Search for the cell housing the specified text and yield its [X, Y] center coordinate. 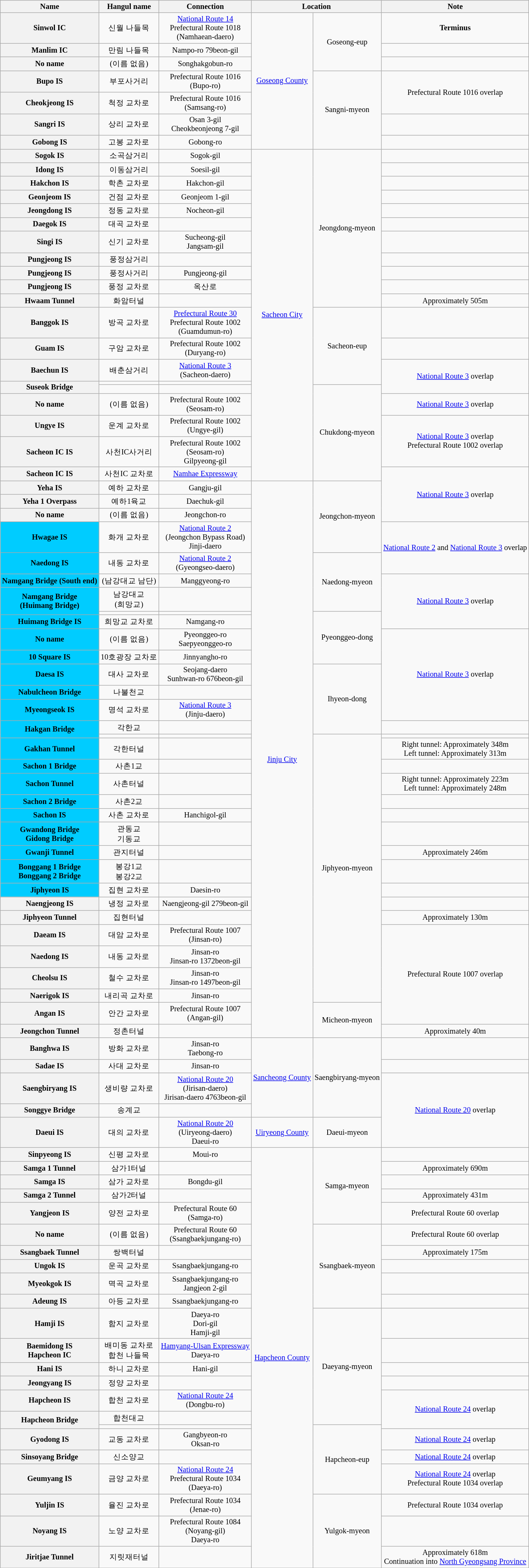
Pungjeong-gil [205, 273]
건점 교차로 [129, 197]
Songgye Bridge [50, 1111]
아등 교차로 [129, 1301]
신소양교 [129, 1457]
Gwanji Tunnel [50, 852]
Naerigok IS [50, 996]
명석 교차로 [129, 710]
소곡삼거리 [129, 156]
Sinwol IC [50, 28]
National Route 20(Uiryeong-daero)Daeui-ro [205, 1132]
Chukdong-myeon [347, 432]
Gobong IS [50, 142]
National Route 3(Jinju-daero) [205, 710]
운계 교차로 [129, 426]
Ihyeon-dong [347, 699]
Approximately 175m [455, 1252]
Prefectural Route 1016(Bupo-ro) [205, 81]
Hani IS [50, 1369]
Uiryeong County [282, 1132]
하니 교차로 [129, 1369]
방화 교차로 [129, 1049]
Banghwa IS [50, 1049]
각한교 [129, 727]
Ssangbaekjungang-roJangjeon 2-gil [205, 1283]
National Route 24Prefectural Route 1034(Daeya-ro) [205, 1479]
안간 교차로 [129, 1013]
Myeongseok IS [50, 710]
Singi IS [50, 242]
Jeongchon Tunnel [50, 1031]
Hani-gil [205, 1369]
Daesa IS [50, 674]
Approximately 431m [455, 1196]
Sacheon City [282, 315]
냉정 교차로 [129, 904]
Prefectural Route 60(Samga-ro) [205, 1213]
Namgang-ro [205, 621]
National Route 24(Dongbu-ro) [205, 1400]
10 Square IS [50, 657]
사촌 교차로 [129, 815]
Ungye IS [50, 426]
Ungok IS [50, 1266]
풍정사거리 [129, 273]
Gyodong IS [50, 1439]
Bonggang 1 BridgeBonggang 2 Bridge [50, 871]
만림 나들목 [129, 50]
Geonjeom 1-gil [205, 197]
Note [455, 6]
Goseong-eup [347, 42]
Jinsan-roTaebong-ro [205, 1049]
화암터널 [129, 300]
구암 교차로 [129, 348]
상리 교차로 [129, 124]
10호광장 교차로 [129, 657]
Daesin-ro [205, 890]
Yulgok-myeon [347, 1531]
Namhae Expressway [205, 473]
방곡 교차로 [129, 323]
Saengbiryang IS [50, 1088]
Baechun IS [50, 370]
Daeya-roDori-gilHamji-gil [205, 1323]
Samga 2 Tunnel [50, 1196]
Songhakgobun-ro [205, 63]
National Route 2(Gyeongseo-daero) [205, 563]
남강대교(희망교) [129, 599]
Yangjeon IS [50, 1213]
Prefectural Route 1016(Samsang-ro) [205, 103]
함지 교차로 [129, 1323]
Huimang Bridge IS [50, 621]
고봉 교차로 [129, 142]
Prefectural Route 1002(Duryang-ro) [205, 348]
신기 교차로 [129, 242]
Hakgan Bridge [50, 729]
대의 교차로 [129, 1132]
Moui-ro [205, 1155]
관동교기동교 [129, 834]
Banggok IS [50, 323]
Sachon IS [50, 815]
Daechuk-gil [205, 501]
Sadae IS [50, 1066]
Hangul name [129, 6]
Approximately 40m [455, 1031]
생비량 교차로 [129, 1088]
Hapcheon Bridge [50, 1420]
Sucheong-gilJangsam-gil [205, 242]
Jeongchon-ro [205, 515]
Sachon 1 Bridge [50, 766]
Naengjeong-gil 279beon-gil [205, 904]
Prefectural Route 1002(Ungye-gil) [205, 426]
Adeung IS [50, 1301]
Hakchon IS [50, 183]
배춘삼거리 [129, 370]
지릿재터널 [129, 1557]
Gobong-ro [205, 142]
National Route 14Prefectural Route 1018(Namhaean-daero) [205, 28]
관지터널 [129, 852]
학촌 교차로 [129, 183]
Jiphyeon IS [50, 890]
National Route 20 overlap [455, 1110]
대사 교차로 [129, 674]
Gwandong BridgeGidong Bridge [50, 834]
풍정 교차로 [129, 287]
Prefectural Route 1007(Jinsan-ro) [205, 935]
Geonjeom IS [50, 197]
Right tunnel: Approximately 223mLeft tunnel: Approximately 248m [455, 784]
Connection [205, 6]
철수 교차로 [129, 978]
Ssangbaek Tunnel [50, 1252]
Jeongyang IS [50, 1383]
Prefectural Route 1084(Noyang-gil)Daeya-ro [205, 1531]
예하 교차로 [129, 488]
Nocheon-gil [205, 211]
Noyang IS [50, 1531]
사촌1교 [129, 766]
Pyeonggeo-dong [347, 638]
삼가2터널 [129, 1196]
Sangni-myeon [347, 110]
Yeha IS [50, 488]
Sogok-gil [205, 156]
Goseong County [282, 81]
Jeongdong IS [50, 211]
Prefectural Route 1007(Angan-gil) [205, 1013]
Approximately 618mContinuation into North Gyeongsang Province [455, 1557]
National Route 2 and National Route 3 overlap [455, 547]
Ssangbaek-myeon [347, 1266]
Samga IS [50, 1182]
Manggyeong-ro [205, 580]
집현터널 [129, 917]
Samga-myeon [347, 1186]
Namgang Bridge (South end) [50, 580]
Saengbiryang-myeon [347, 1078]
Daeyang-myeon [347, 1367]
Bongdu-gil [205, 1182]
National Route 20(Jirisan-daero)Jirisan-daero 4763beon-gil [205, 1088]
Hwagae IS [50, 537]
교동 교차로 [129, 1439]
Sacheon-eup [347, 346]
Cheolsu IS [50, 978]
Hakchon-gil [205, 183]
Jeongchon-myeon [347, 516]
(남강대교 남단) [129, 580]
Prefectural Route 1016 overlap [455, 92]
Daegok IS [50, 224]
Sangri IS [50, 124]
Hapcheon-eup [347, 1460]
Hapcheon IS [50, 1400]
Samga 1 Tunnel [50, 1168]
Jinsan-roJinsan-ro 1372beon-gil [205, 956]
Prefectural Route 1034 overlap [455, 1505]
Sinpyeong IS [50, 1155]
희망교 교차로 [129, 621]
운곡 교차로 [129, 1266]
Namgang Bridge(Huimang Bridge) [50, 601]
Hamji IS [50, 1323]
금양 교차로 [129, 1479]
풍정삼거리 [129, 259]
Yuljin IS [50, 1505]
Prefectural Route 1002(Seosam-ro)Gilpyeong-gil [205, 452]
Seojang-daeroSunhwan-ro 676beon-gil [205, 674]
Prefectural Route 30Prefectural Route 1002(Guamdumun-ro) [205, 323]
Approximately 505m [455, 300]
Approximately 246m [455, 852]
Nabulcheon Bridge [50, 692]
Approximately 130m [455, 917]
Hapcheon County [282, 1358]
Terminus [455, 28]
Prefectural Route 1034(Jenae-ro) [205, 1505]
Jinnyangho-ro [205, 657]
Daeam IS [50, 935]
사천IC 교차로 [129, 473]
각한터널 [129, 749]
삼가1터널 [129, 1168]
Bupo IS [50, 81]
Sinsoyang Bridge [50, 1457]
Jinju City [282, 759]
예하1육교 [129, 501]
내리곡 교차로 [129, 996]
Jiphyeon-myeon [347, 868]
National Route 2(Jeongchon Bypass Road)Jinji-daero [205, 537]
대암 교차로 [129, 935]
멱곡 교차로 [129, 1283]
Hanchigol-gil [205, 815]
신평 교차로 [129, 1155]
Micheon-myeon [347, 1020]
Right tunnel: Approximately 348mLeft tunnel: Approximately 313m [455, 749]
Baemidong ISHapcheon IC [50, 1350]
Jiphyeon Tunnel [50, 917]
Daeui-myeon [347, 1132]
옥산로 [205, 287]
Gakhan Tunnel [50, 749]
Osan 3-gilCheokbeonjeong 7-gil [205, 124]
Sachon Tunnel [50, 784]
Cheokjeong IS [50, 103]
National Route 24 overlapPrefectural Route 1034 overlap [455, 1479]
Prefectural Route 1002(Seosam-ro) [205, 404]
Hwaam Tunnel [50, 300]
Manlim IC [50, 50]
집현 교차로 [129, 890]
율진 교차로 [129, 1505]
대곡 교차로 [129, 224]
Jinsan-roJinsan-ro 1497beon-gil [205, 978]
정양 교차로 [129, 1383]
Gangbyeon-roOksan-ro [205, 1439]
Naengjeong IS [50, 904]
화개 교차로 [129, 537]
Soesil-gil [205, 170]
Jiritjae Tunnel [50, 1557]
사촌터널 [129, 784]
Myeokgok IS [50, 1283]
노양 교차로 [129, 1531]
Hamyang-Ulsan ExpresswayDaeya-ro [205, 1350]
Jeongdong-myeon [347, 228]
정촌터널 [129, 1031]
Name [50, 6]
나불천교 [129, 692]
Nampo-ro 79beon-gil [205, 50]
신월 나들목 [129, 28]
National Route 3(Sacheon-daero) [205, 370]
Sachon 2 Bridge [50, 801]
사촌2교 [129, 801]
Prefectural Route 60(Ssangbaekjungang-ro) [205, 1235]
National Route 3 overlapPrefectural Route 1002 overlap [455, 441]
송계교 [129, 1111]
합천대교 [129, 1418]
양전 교차로 [129, 1213]
봉강1교봉강2교 [129, 871]
사천IC사거리 [129, 452]
Guam IS [50, 348]
쌍백터널 [129, 1252]
사대 교차로 [129, 1066]
Sogok IS [50, 156]
Angan IS [50, 1013]
Pyeonggeo-roSaepyeonggeo-ro [205, 639]
Naedong-myeon [347, 582]
Prefectural Route 1007 overlap [455, 974]
Approximately 690m [455, 1168]
배미동 교차로합천 나들목 [129, 1350]
Yeha 1 Overpass [50, 501]
Geumyang IS [50, 1479]
Daeui IS [50, 1132]
이동삼거리 [129, 170]
Suseok Bridge [50, 387]
부포사거리 [129, 81]
삼가 교차로 [129, 1182]
Gangju-gil [205, 488]
정동 교차로 [129, 211]
척정 교차로 [129, 103]
Location [316, 6]
Sancheong County [282, 1078]
Idong IS [50, 170]
합천 교차로 [129, 1400]
